Pinpoint the cell where the given text exists, returning its [x, y] midpoint coordinate. 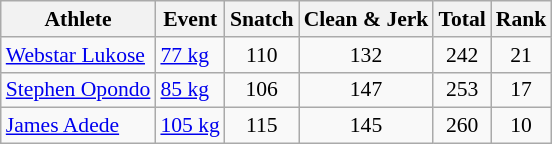
Athlete [78, 19]
242 [462, 55]
105 kg [190, 126]
147 [366, 90]
253 [462, 90]
Rank [522, 19]
17 [522, 90]
Webstar Lukose [78, 55]
115 [262, 126]
21 [522, 55]
Snatch [262, 19]
260 [462, 126]
Event [190, 19]
110 [262, 55]
106 [262, 90]
145 [366, 126]
Total [462, 19]
132 [366, 55]
85 kg [190, 90]
10 [522, 126]
Stephen Opondo [78, 90]
77 kg [190, 55]
James Adede [78, 126]
Clean & Jerk [366, 19]
